Detect which cell encompasses the target text, then output its [x, y] center coordinate. 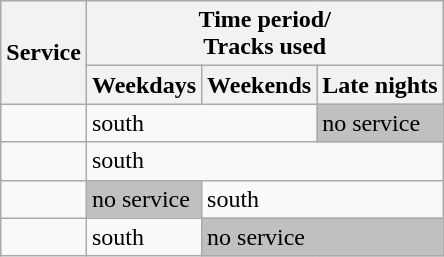
Weekends [260, 85]
Service [44, 52]
Time period/Tracks used [264, 34]
Weekdays [144, 85]
Late nights [380, 85]
